Locate the cell with the specified text and output its [X, Y] center coordinate. 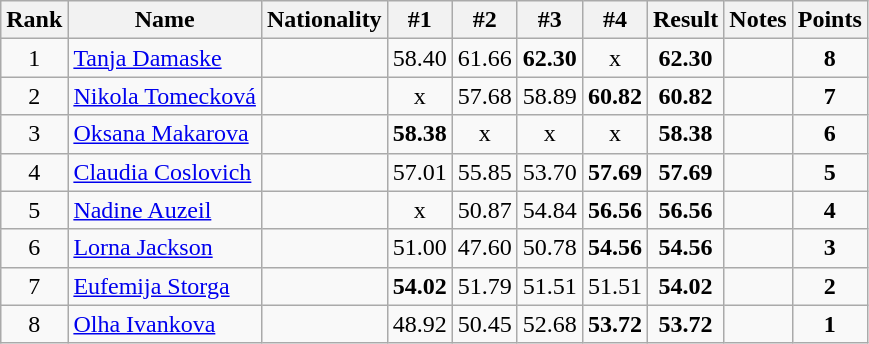
Lorna Jackson [165, 248]
51.00 [420, 248]
Points [830, 20]
#3 [550, 20]
58.40 [420, 58]
#4 [614, 20]
Notes [758, 20]
54.84 [550, 210]
50.78 [550, 248]
57.68 [484, 96]
#1 [420, 20]
Nationality [324, 20]
55.85 [484, 172]
58.89 [550, 96]
57.01 [420, 172]
Nikola Tomecková [165, 96]
48.92 [420, 324]
Result [685, 20]
Tanja Damaske [165, 58]
52.68 [550, 324]
Claudia Coslovich [165, 172]
Oksana Makarova [165, 134]
53.70 [550, 172]
Name [165, 20]
61.66 [484, 58]
51.79 [484, 286]
50.45 [484, 324]
Eufemija Storga [165, 286]
47.60 [484, 248]
Olha Ivankova [165, 324]
#2 [484, 20]
Nadine Auzeil [165, 210]
Rank [34, 20]
50.87 [484, 210]
